Provide the [x, y] coordinate of the cell's center where the given text is located.  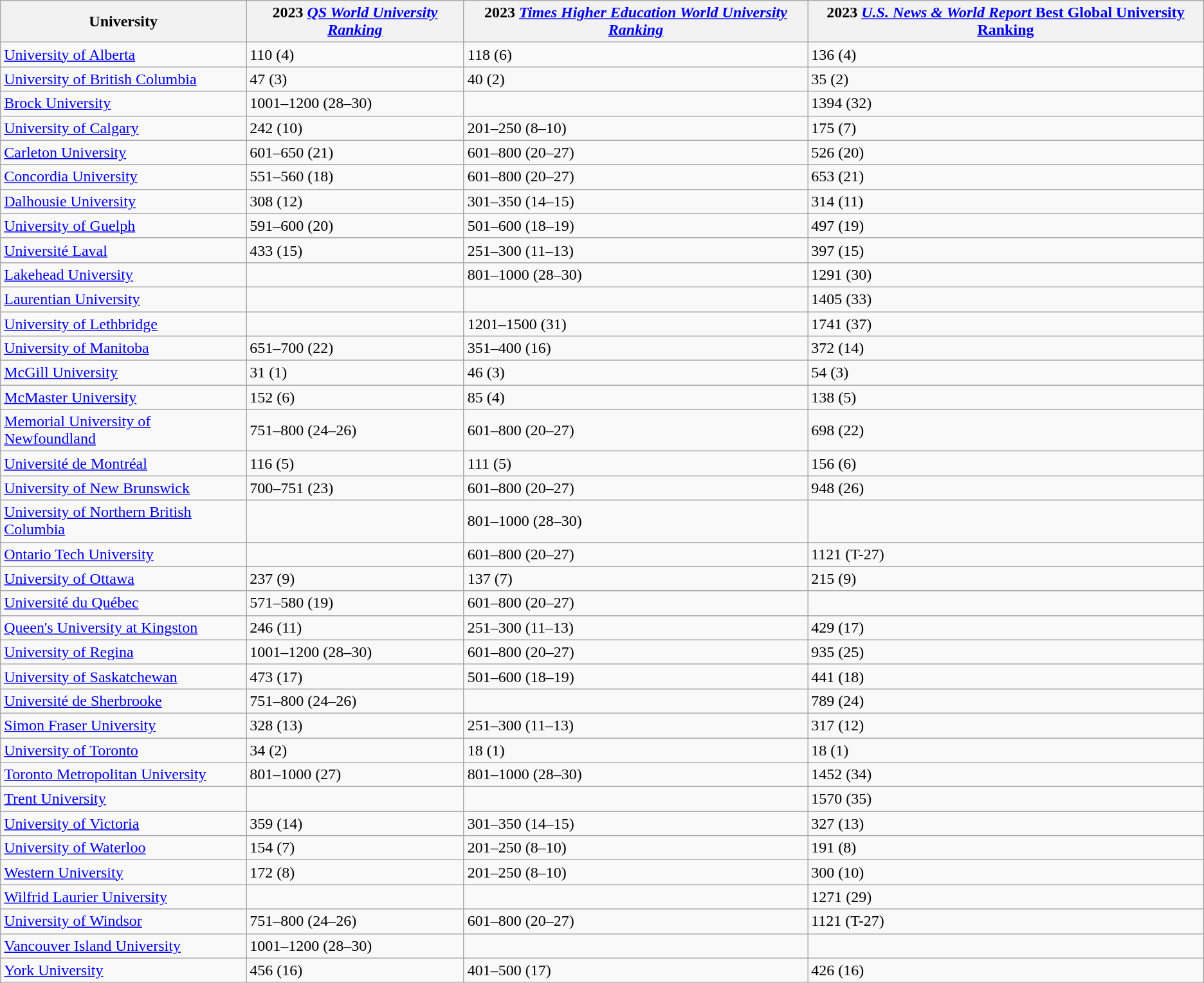
Simon Fraser University [123, 725]
571–580 (19) [355, 603]
2023 Times Higher Education World University Ranking [635, 22]
426 (16) [1006, 970]
University of Northern British Columbia [123, 521]
551–560 (18) [355, 177]
1271 (29) [1006, 897]
2023 U.S. News & World Report Best Global University Ranking [1006, 22]
237 (9) [355, 579]
University of Victoria [123, 824]
136 (4) [1006, 55]
University of Waterloo [123, 848]
Carleton University [123, 152]
University [123, 22]
31 (1) [355, 373]
359 (14) [355, 824]
University of Ottawa [123, 579]
242 (10) [355, 128]
University of Regina [123, 652]
Université de Sherbrooke [123, 701]
110 (4) [355, 55]
University of Toronto [123, 750]
137 (7) [635, 579]
McMaster University [123, 397]
138 (5) [1006, 397]
246 (11) [355, 627]
1201–1500 (31) [635, 323]
Western University [123, 872]
497 (19) [1006, 226]
397 (15) [1006, 250]
118 (6) [635, 55]
308 (12) [355, 201]
401–500 (17) [635, 970]
Dalhousie University [123, 201]
317 (12) [1006, 725]
Trent University [123, 799]
Université Laval [123, 250]
35 (2) [1006, 79]
175 (7) [1006, 128]
111 (5) [635, 464]
1394 (32) [1006, 104]
1291 (30) [1006, 275]
700–751 (23) [355, 488]
Vancouver Island University [123, 946]
University of Lethbridge [123, 323]
215 (9) [1006, 579]
601–650 (21) [355, 152]
154 (7) [355, 848]
473 (17) [355, 676]
University of British Columbia [123, 79]
328 (13) [355, 725]
2023 QS World University Ranking [355, 22]
1570 (35) [1006, 799]
789 (24) [1006, 701]
300 (10) [1006, 872]
456 (16) [355, 970]
Memorial University of Newfoundland [123, 431]
University of Saskatchewan [123, 676]
Ontario Tech University [123, 554]
Laurentian University [123, 299]
Université du Québec [123, 603]
47 (3) [355, 79]
651–700 (22) [355, 348]
Lakehead University [123, 275]
314 (11) [1006, 201]
935 (25) [1006, 652]
University of Windsor [123, 921]
University of Guelph [123, 226]
591–600 (20) [355, 226]
40 (2) [635, 79]
372 (14) [1006, 348]
948 (26) [1006, 488]
172 (8) [355, 872]
351–400 (16) [635, 348]
1405 (33) [1006, 299]
Concordia University [123, 177]
York University [123, 970]
698 (22) [1006, 431]
46 (3) [635, 373]
Toronto Metropolitan University [123, 775]
Université de Montréal [123, 464]
McGill University [123, 373]
441 (18) [1006, 676]
152 (6) [355, 397]
526 (20) [1006, 152]
85 (4) [635, 397]
116 (5) [355, 464]
653 (21) [1006, 177]
34 (2) [355, 750]
1452 (34) [1006, 775]
University of Manitoba [123, 348]
801–1000 (27) [355, 775]
191 (8) [1006, 848]
54 (3) [1006, 373]
Wilfrid Laurier University [123, 897]
University of Calgary [123, 128]
University of Alberta [123, 55]
Queen's University at Kingston [123, 627]
1741 (37) [1006, 323]
429 (17) [1006, 627]
156 (6) [1006, 464]
327 (13) [1006, 824]
433 (15) [355, 250]
Brock University [123, 104]
University of New Brunswick [123, 488]
